For the text-containing cell, return its midpoint in [X, Y] coordinate format. 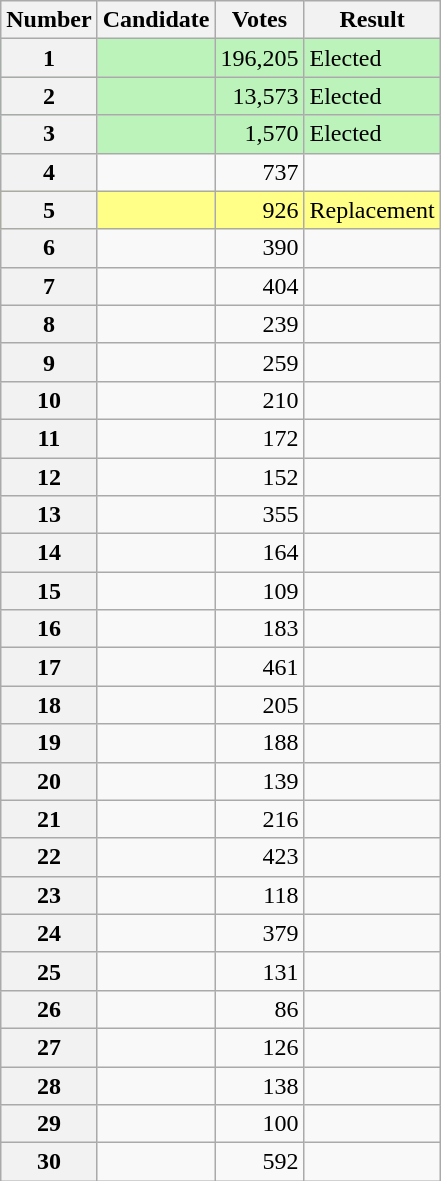
19 [49, 743]
28 [49, 1085]
Votes [260, 20]
24 [49, 933]
6 [49, 248]
21 [49, 819]
216 [260, 819]
131 [260, 971]
14 [49, 553]
30 [49, 1162]
Replacement [372, 210]
390 [260, 248]
11 [49, 438]
10 [49, 400]
118 [260, 895]
29 [49, 1124]
164 [260, 553]
13,573 [260, 96]
109 [260, 591]
86 [260, 1009]
17 [49, 667]
404 [260, 286]
8 [49, 324]
592 [260, 1162]
23 [49, 895]
196,205 [260, 58]
355 [260, 515]
239 [260, 324]
7 [49, 286]
100 [260, 1124]
188 [260, 743]
Number [49, 20]
423 [260, 857]
25 [49, 971]
172 [260, 438]
3 [49, 134]
5 [49, 210]
12 [49, 477]
15 [49, 591]
13 [49, 515]
27 [49, 1047]
9 [49, 362]
1,570 [260, 134]
20 [49, 781]
737 [260, 172]
2 [49, 96]
461 [260, 667]
4 [49, 172]
22 [49, 857]
Candidate [156, 20]
1 [49, 58]
16 [49, 629]
259 [260, 362]
126 [260, 1047]
205 [260, 705]
183 [260, 629]
210 [260, 400]
18 [49, 705]
379 [260, 933]
Result [372, 20]
926 [260, 210]
138 [260, 1085]
152 [260, 477]
26 [49, 1009]
139 [260, 781]
